Extract the (x, y) coordinate from the center of the cell holding the provided text.  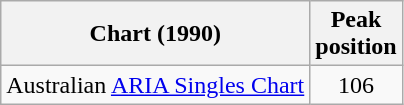
Chart (1990) (156, 34)
Peakposition (356, 34)
Australian ARIA Singles Chart (156, 85)
106 (356, 85)
